For the text-containing cell, return its midpoint in [X, Y] coordinate format. 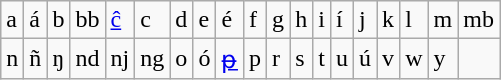
nd [88, 59]
i [322, 20]
y [443, 59]
ĉ [120, 20]
mb [479, 20]
g [278, 20]
é [230, 20]
s [302, 59]
ŋ [58, 59]
j [364, 20]
k [388, 20]
ó [204, 59]
á [36, 20]
m [443, 20]
w [414, 59]
bb [88, 20]
r [278, 59]
ᵽ [230, 59]
b [58, 20]
ñ [36, 59]
v [388, 59]
u [342, 59]
n [12, 59]
ng [152, 59]
p [254, 59]
d [182, 20]
nj [120, 59]
t [322, 59]
h [302, 20]
f [254, 20]
l [414, 20]
e [204, 20]
c [152, 20]
a [12, 20]
ú [364, 59]
í [342, 20]
o [182, 59]
